Determine the (X, Y) coordinate at the center of the cell enclosing the given text.  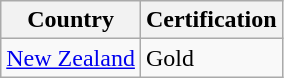
Country (71, 20)
Certification (211, 20)
Gold (211, 58)
New Zealand (71, 58)
